Search for the cell housing the specified text and yield its (X, Y) center coordinate. 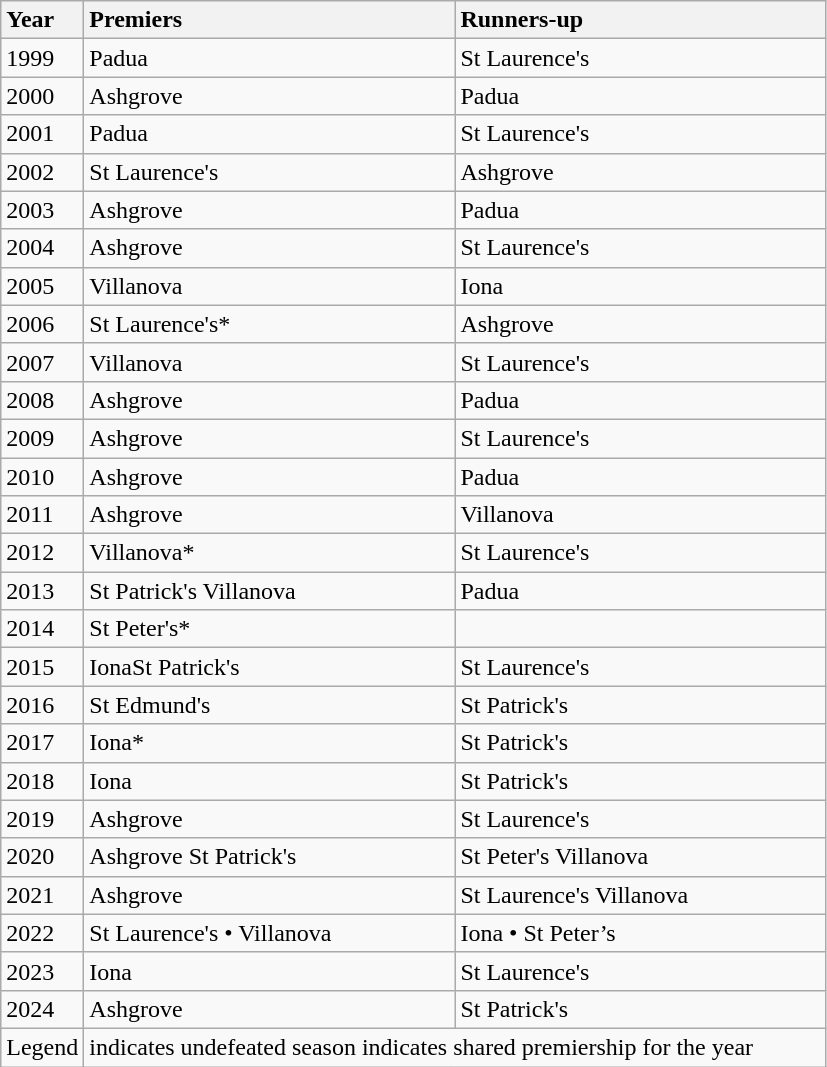
2023 (42, 971)
2006 (42, 324)
2010 (42, 477)
2004 (42, 248)
indicates undefeated season indicates shared premiership for the year (455, 1047)
2018 (42, 781)
Premiers (270, 20)
2016 (42, 705)
Runners-up (640, 20)
2015 (42, 667)
St Edmund's (270, 705)
1999 (42, 58)
2003 (42, 210)
Villanova* (270, 553)
2021 (42, 895)
2019 (42, 819)
Legend (42, 1047)
2022 (42, 933)
2002 (42, 172)
2011 (42, 515)
St Patrick's Villanova (270, 591)
2009 (42, 438)
St Peter's Villanova (640, 857)
2008 (42, 400)
2013 (42, 591)
2001 (42, 134)
Iona* (270, 743)
St Peter's* (270, 629)
Ashgrove St Patrick's (270, 857)
2017 (42, 743)
2012 (42, 553)
IonaSt Patrick's (270, 667)
Year (42, 20)
2024 (42, 1009)
St Laurence's Villanova (640, 895)
2007 (42, 362)
2014 (42, 629)
Iona • St Peter’s (640, 933)
2000 (42, 96)
St Laurence's • Villanova (270, 933)
2005 (42, 286)
St Laurence's* (270, 324)
2020 (42, 857)
